For the text-containing cell, return its midpoint in [X, Y] coordinate format. 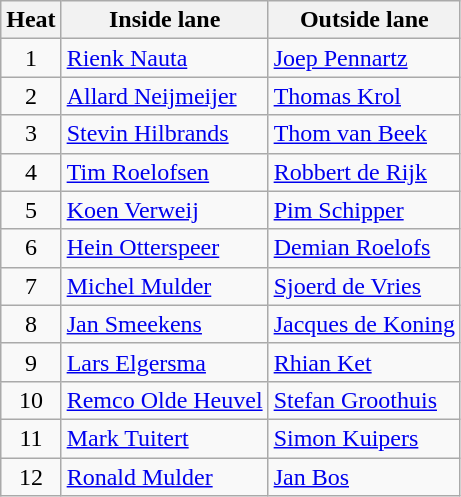
11 [31, 438]
4 [31, 172]
Tim Roelofsen [164, 172]
3 [31, 134]
Rienk Nauta [164, 58]
Thom van Beek [364, 134]
Jan Smeekens [164, 324]
Inside lane [164, 20]
10 [31, 400]
Hein Otterspeer [164, 248]
Thomas Krol [364, 96]
Rhian Ket [364, 362]
Heat [31, 20]
Stefan Groothuis [364, 400]
5 [31, 210]
Demian Roelofs [364, 248]
12 [31, 477]
Sjoerd de Vries [364, 286]
Mark Tuitert [164, 438]
Allard Neijmeijer [164, 96]
Ronald Mulder [164, 477]
Robbert de Rijk [364, 172]
Jan Bos [364, 477]
Remco Olde Heuvel [164, 400]
Stevin Hilbrands [164, 134]
Outside lane [364, 20]
1 [31, 58]
Jacques de Koning [364, 324]
8 [31, 324]
6 [31, 248]
7 [31, 286]
Pim Schipper [364, 210]
9 [31, 362]
Simon Kuipers [364, 438]
2 [31, 96]
Koen Verweij [164, 210]
Michel Mulder [164, 286]
Joep Pennartz [364, 58]
Lars Elgersma [164, 362]
